Detect which cell encompasses the target text, then output its [X, Y] center coordinate. 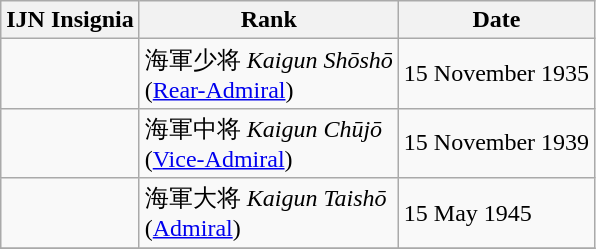
海軍少将 Kaigun Shōshō (Rear-Admiral) [268, 74]
海軍中将 Kaigun Chūjō (Vice-Admiral) [268, 143]
Date [496, 20]
Rank [268, 20]
15 November 1939 [496, 143]
15 May 1945 [496, 213]
IJN Insignia [70, 20]
海軍大将 Kaigun Taishō (Admiral) [268, 213]
15 November 1935 [496, 74]
